From the cell containing the given text, extract its center point as (X, Y) coordinate. 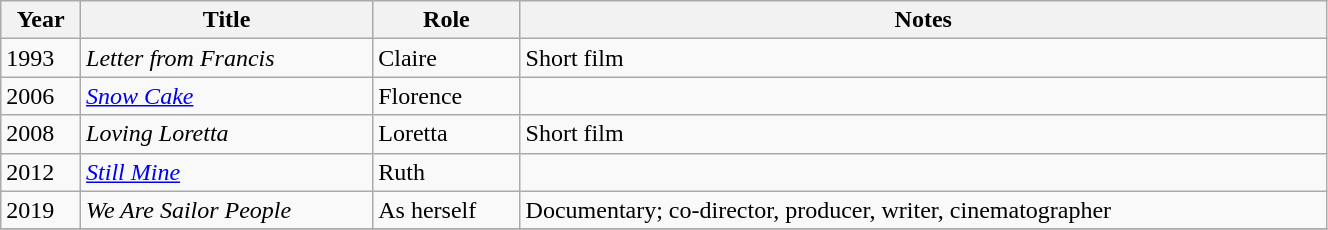
Snow Cake (227, 96)
Title (227, 20)
2019 (41, 210)
Claire (446, 58)
Notes (923, 20)
Loretta (446, 134)
As herself (446, 210)
Still Mine (227, 172)
Role (446, 20)
1993 (41, 58)
2006 (41, 96)
Documentary; co-director, producer, writer, cinematographer (923, 210)
We Are Sailor People (227, 210)
Year (41, 20)
Ruth (446, 172)
2008 (41, 134)
Loving Loretta (227, 134)
2012 (41, 172)
Letter from Francis (227, 58)
Florence (446, 96)
